Provide the [x, y] coordinate of the cell's center where the given text is located.  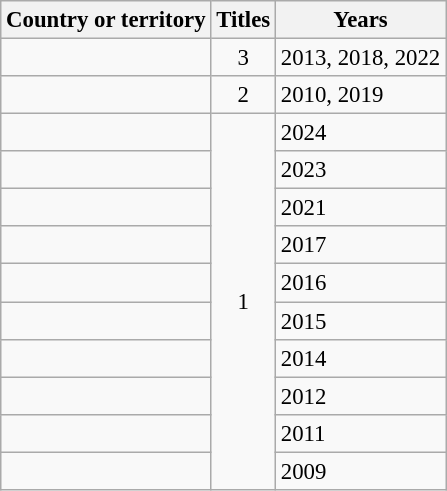
Years [360, 20]
2023 [360, 170]
2013, 2018, 2022 [360, 58]
2015 [360, 321]
2009 [360, 471]
2021 [360, 208]
3 [244, 58]
2010, 2019 [360, 95]
2 [244, 95]
2012 [360, 396]
2014 [360, 358]
Country or territory [106, 20]
2016 [360, 283]
Titles [244, 20]
2017 [360, 245]
1 [244, 302]
2011 [360, 433]
2024 [360, 133]
